Capture the cell that displays the provided text and extract its [x, y] central coordinate. 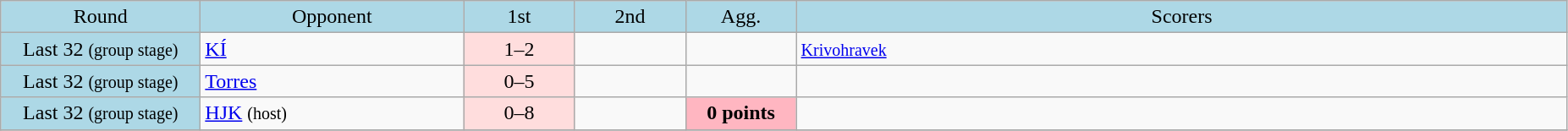
0 points [741, 113]
Torres [332, 81]
0–8 [520, 113]
HJK (host) [332, 113]
Krivohravek [1181, 49]
KÍ [332, 49]
2nd [630, 17]
Scorers [1181, 17]
0–5 [520, 81]
1st [520, 17]
Round [101, 17]
1–2 [520, 49]
Agg. [741, 17]
Opponent [332, 17]
